Extract the [X, Y] coordinate from the center of the cell holding the provided text.  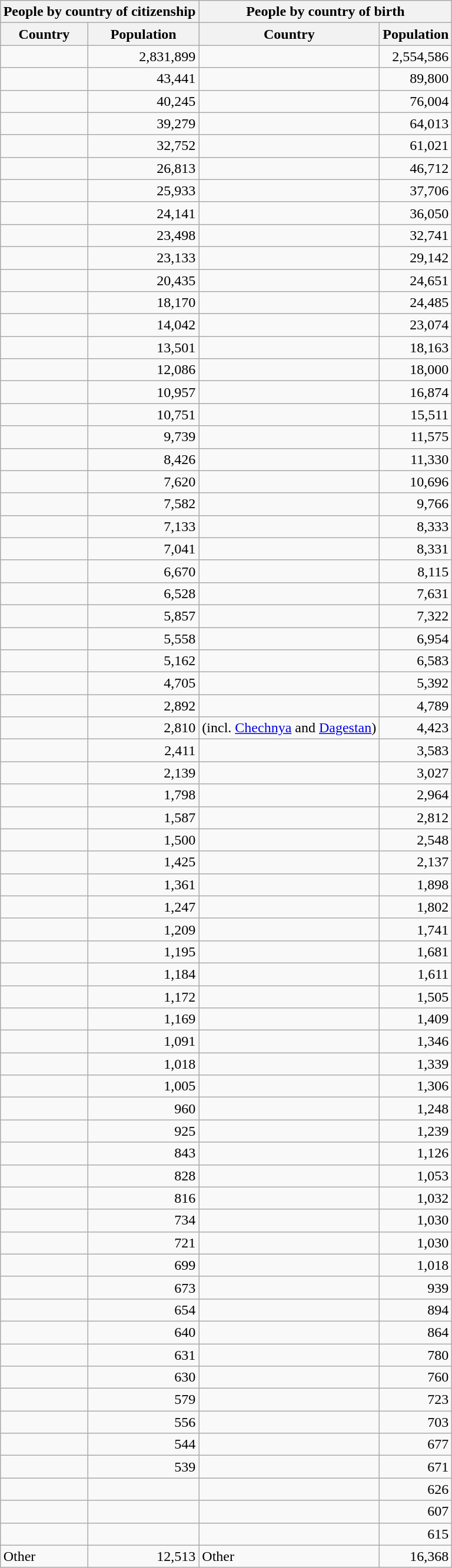
2,137 [416, 862]
3,583 [416, 750]
9,766 [416, 504]
3,027 [416, 773]
8,115 [416, 571]
32,741 [416, 235]
8,331 [416, 549]
36,050 [416, 213]
640 [144, 1332]
703 [416, 1422]
1,005 [144, 1086]
7,620 [144, 482]
1,587 [144, 818]
925 [144, 1131]
20,435 [144, 281]
654 [144, 1310]
2,810 [144, 728]
1,184 [144, 974]
960 [144, 1109]
2,831,899 [144, 56]
12,086 [144, 370]
607 [416, 1512]
864 [416, 1332]
10,957 [144, 392]
6,528 [144, 593]
2,411 [144, 750]
894 [416, 1310]
(incl. Chechnya and Dagestan) [290, 728]
1,195 [144, 952]
6,583 [416, 661]
843 [144, 1153]
14,042 [144, 325]
29,142 [416, 258]
37,706 [416, 191]
2,892 [144, 706]
8,426 [144, 459]
11,575 [416, 437]
1,681 [416, 952]
1,898 [416, 885]
699 [144, 1265]
76,004 [416, 101]
1,802 [416, 907]
539 [144, 1467]
734 [144, 1220]
1,091 [144, 1042]
828 [144, 1176]
1,425 [144, 862]
2,139 [144, 773]
11,330 [416, 459]
677 [416, 1444]
25,933 [144, 191]
1,248 [416, 1109]
23,074 [416, 325]
People by country of citizenship [99, 12]
7,582 [144, 504]
1,741 [416, 929]
1,032 [416, 1198]
8,333 [416, 526]
24,485 [416, 303]
15,511 [416, 415]
43,441 [144, 79]
626 [416, 1489]
6,670 [144, 571]
631 [144, 1355]
1,505 [416, 997]
10,696 [416, 482]
1,346 [416, 1042]
723 [416, 1400]
2,812 [416, 818]
2,964 [416, 795]
630 [144, 1377]
1,172 [144, 997]
2,548 [416, 840]
32,752 [144, 146]
2,554,586 [416, 56]
7,322 [416, 616]
1,611 [416, 974]
5,558 [144, 638]
760 [416, 1377]
46,712 [416, 168]
18,163 [416, 348]
579 [144, 1400]
13,501 [144, 348]
4,423 [416, 728]
1,361 [144, 885]
7,631 [416, 593]
671 [416, 1467]
23,498 [144, 235]
40,245 [144, 101]
4,705 [144, 683]
12,513 [144, 1556]
1,409 [416, 1019]
615 [416, 1534]
1,339 [416, 1064]
721 [144, 1243]
26,813 [144, 168]
16,368 [416, 1556]
9,739 [144, 437]
39,279 [144, 124]
24,141 [144, 213]
7,133 [144, 526]
1,209 [144, 929]
5,857 [144, 616]
556 [144, 1422]
89,800 [416, 79]
4,789 [416, 706]
780 [416, 1355]
1,500 [144, 840]
816 [144, 1198]
1,169 [144, 1019]
People by country of birth [325, 12]
23,133 [144, 258]
1,798 [144, 795]
5,162 [144, 661]
939 [416, 1287]
18,170 [144, 303]
544 [144, 1444]
6,954 [416, 638]
1,126 [416, 1153]
1,247 [144, 907]
24,651 [416, 281]
5,392 [416, 683]
1,239 [416, 1131]
64,013 [416, 124]
1,053 [416, 1176]
1,306 [416, 1086]
16,874 [416, 392]
18,000 [416, 370]
10,751 [144, 415]
7,041 [144, 549]
61,021 [416, 146]
673 [144, 1287]
